Identify which cell holds the provided text, then report its (x, y) central coordinate. 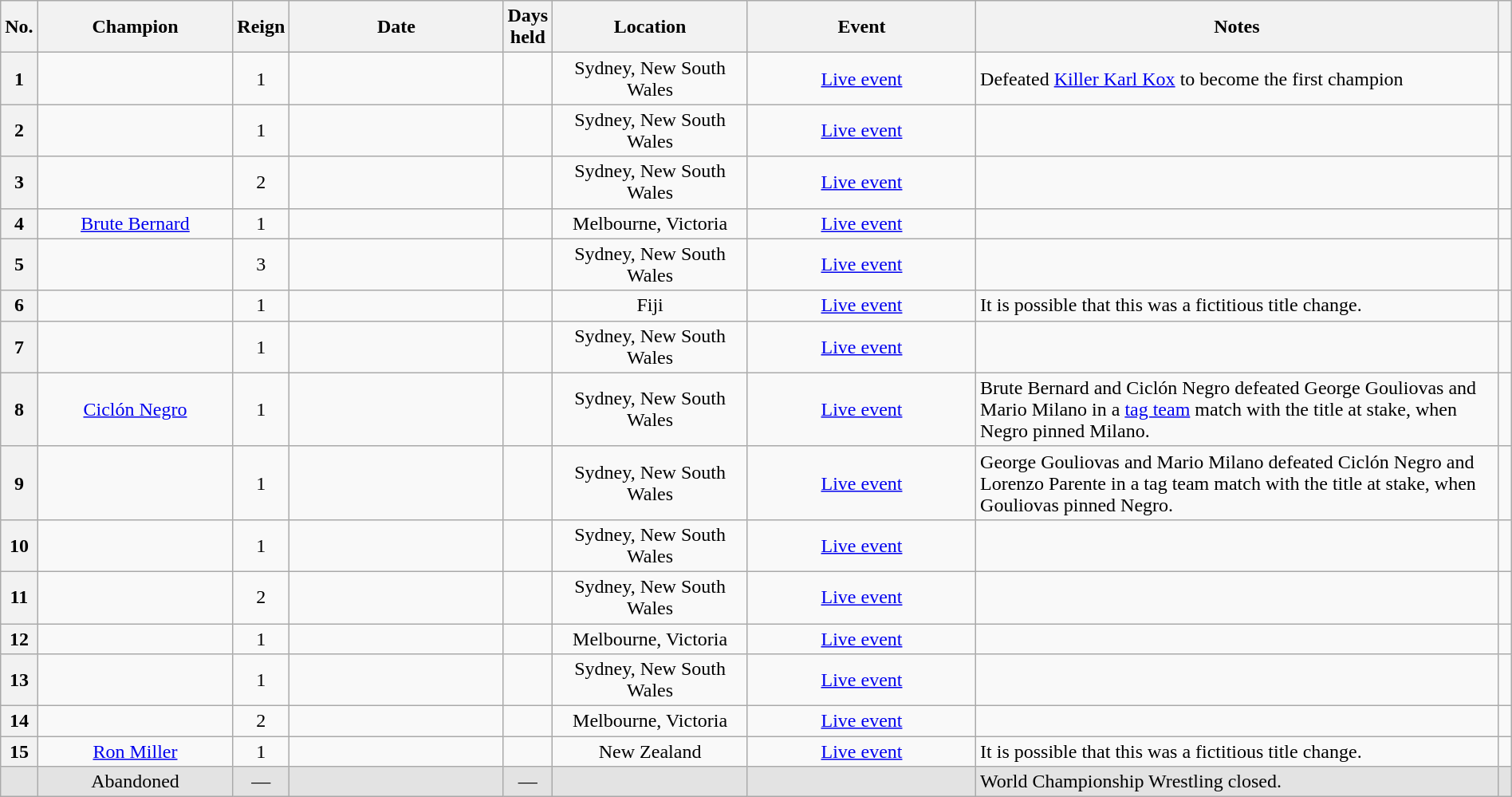
Date (396, 27)
7 (19, 346)
12 (19, 639)
11 (19, 597)
Notes (1238, 27)
Brute Bernard and Ciclón Negro defeated George Gouliovas and Mario Milano in a tag team match with the title at stake, when Negro pinned Milano. (1238, 409)
Champion (136, 27)
8 (19, 409)
15 (19, 752)
5 (19, 265)
Abandoned (136, 782)
Days held (528, 27)
14 (19, 721)
6 (19, 306)
Brute Bernard (136, 223)
4 (19, 223)
New Zealand (651, 752)
Defeated Killer Karl Kox to become the first champion (1238, 78)
9 (19, 483)
Ron Miller (136, 752)
Location (651, 27)
George Gouliovas and Mario Milano defeated Ciclón Negro and Lorenzo Parente in a tag team match with the title at stake, when Gouliovas pinned Negro. (1238, 483)
Fiji (651, 306)
World Championship Wrestling closed. (1238, 782)
Reign (262, 27)
10 (19, 546)
No. (19, 27)
Ciclón Negro (136, 409)
Event (861, 27)
13 (19, 680)
